Return [x, y] of the center of cell containing provided text 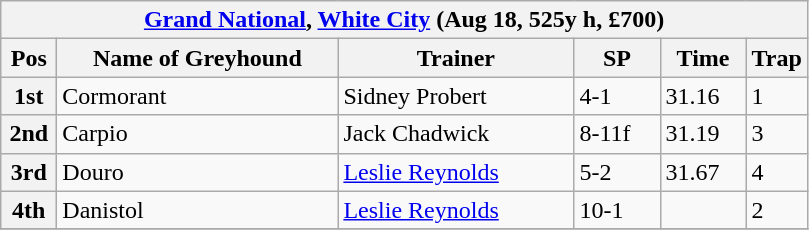
1 [776, 96]
Jack Chadwick [456, 134]
1st [29, 96]
SP [617, 58]
3 [776, 134]
10-1 [617, 210]
Douro [198, 172]
5-2 [617, 172]
Trap [776, 58]
Trainer [456, 58]
2nd [29, 134]
Pos [29, 58]
Carpio [198, 134]
Grand National, White City (Aug 18, 525y h, £700) [404, 20]
3rd [29, 172]
Cormorant [198, 96]
Time [703, 58]
4-1 [617, 96]
4th [29, 210]
31.16 [703, 96]
2 [776, 210]
31.67 [703, 172]
8-11f [617, 134]
4 [776, 172]
Name of Greyhound [198, 58]
Danistol [198, 210]
31.19 [703, 134]
Sidney Probert [456, 96]
